Return [x, y] of the center of cell containing provided text 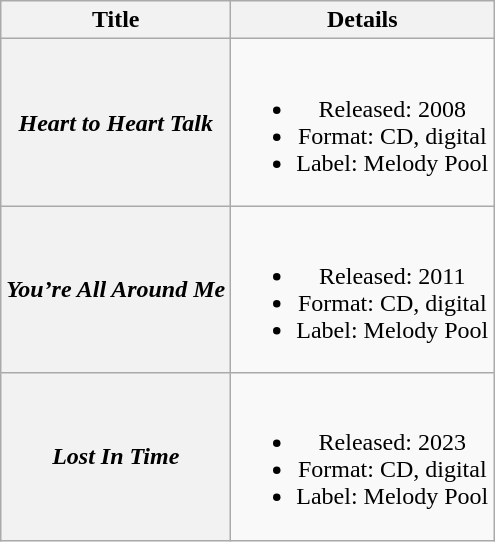
Title [116, 20]
Released: 2008Format: CD, digitalLabel: Melody Pool [362, 122]
Details [362, 20]
Released: 2023Format: CD, digitalLabel: Melody Pool [362, 456]
Heart to Heart Talk [116, 122]
Lost In Time [116, 456]
Released: 2011Format: CD, digitalLabel: Melody Pool [362, 290]
You’re All Around Me [116, 290]
